Identify which cell holds the provided text, then report its (x, y) central coordinate. 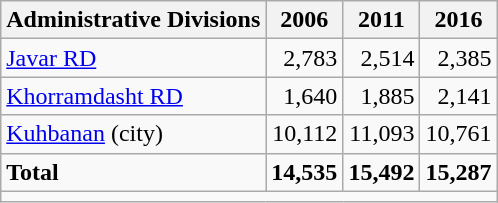
Khorramdasht RD (134, 96)
2006 (304, 20)
15,492 (382, 172)
2,385 (458, 58)
2,141 (458, 96)
11,093 (382, 134)
1,640 (304, 96)
10,112 (304, 134)
2016 (458, 20)
Total (134, 172)
Administrative Divisions (134, 20)
10,761 (458, 134)
15,287 (458, 172)
Kuhbanan (city) (134, 134)
2,783 (304, 58)
2011 (382, 20)
1,885 (382, 96)
Javar RD (134, 58)
2,514 (382, 58)
14,535 (304, 172)
